Output the (x, y) coordinate of the center of the cell containing the given text.  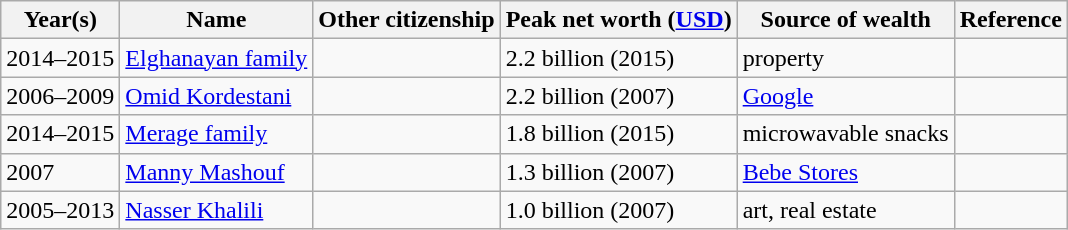
Merage family (216, 134)
Name (216, 20)
Nasser Khalili (216, 210)
2.2 billion (2015) (618, 58)
2007 (60, 172)
Manny Mashouf (216, 172)
2006–2009 (60, 96)
Source of wealth (846, 20)
microwavable snacks (846, 134)
1.3 billion (2007) (618, 172)
Other citizenship (406, 20)
2.2 billion (2007) (618, 96)
1.0 billion (2007) (618, 210)
property (846, 58)
art, real estate (846, 210)
Elghanayan family (216, 58)
Peak net worth (USD) (618, 20)
Omid Kordestani (216, 96)
Reference (1010, 20)
Google (846, 96)
Bebe Stores (846, 172)
2005–2013 (60, 210)
Year(s) (60, 20)
1.8 billion (2015) (618, 134)
